Output the [X, Y] coordinate of the center of the cell containing the given text.  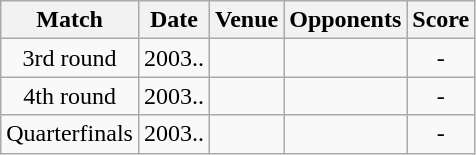
Quarterfinals [70, 134]
Opponents [346, 20]
4th round [70, 96]
Match [70, 20]
Venue [246, 20]
Date [174, 20]
3rd round [70, 58]
Score [441, 20]
